Pinpoint the cell where the given text exists, returning its (X, Y) midpoint coordinate. 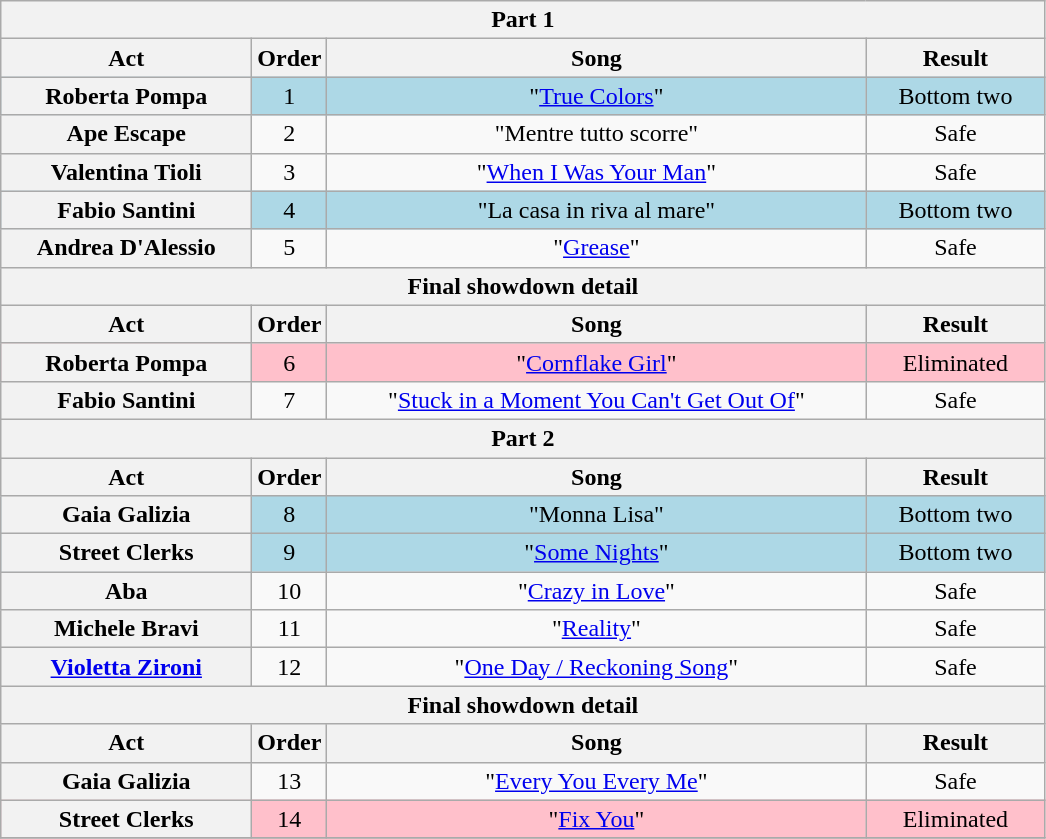
Violetta Zironi (126, 667)
Part 2 (523, 438)
5 (290, 248)
"Cornflake Girl" (596, 362)
"One Day / Reckoning Song" (596, 667)
4 (290, 210)
"Reality" (596, 629)
Andrea D'Alessio (126, 248)
10 (290, 591)
9 (290, 553)
"Mentre tutto scorre" (596, 134)
8 (290, 515)
"Some Nights" (596, 553)
"True Colors" (596, 96)
14 (290, 819)
"Grease" (596, 248)
"Fix You" (596, 819)
6 (290, 362)
"La casa in riva al mare" (596, 210)
Valentina Tioli (126, 172)
11 (290, 629)
7 (290, 400)
"Every You Every Me" (596, 781)
"Stuck in a Moment You Can't Get Out Of" (596, 400)
Part 1 (523, 20)
1 (290, 96)
"Monna Lisa" (596, 515)
3 (290, 172)
"When I Was Your Man" (596, 172)
12 (290, 667)
Ape Escape (126, 134)
2 (290, 134)
13 (290, 781)
"Crazy in Love" (596, 591)
Aba (126, 591)
Michele Bravi (126, 629)
